Return (x, y) of the center of cell containing provided text 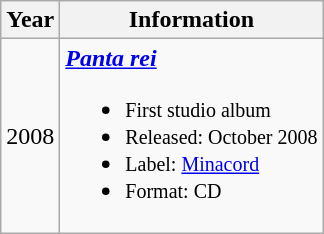
Panta reiFirst studio albumReleased: October 2008Label: MinacordFormat: CD (192, 136)
Year (30, 20)
Information (192, 20)
2008 (30, 136)
